Scan for the cell matching the given text and deliver its (X, Y) coordinate at center. 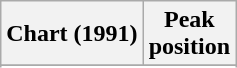
Chart (1991) (72, 34)
Peakposition (189, 34)
